Search for the cell housing the specified text and yield its [x, y] center coordinate. 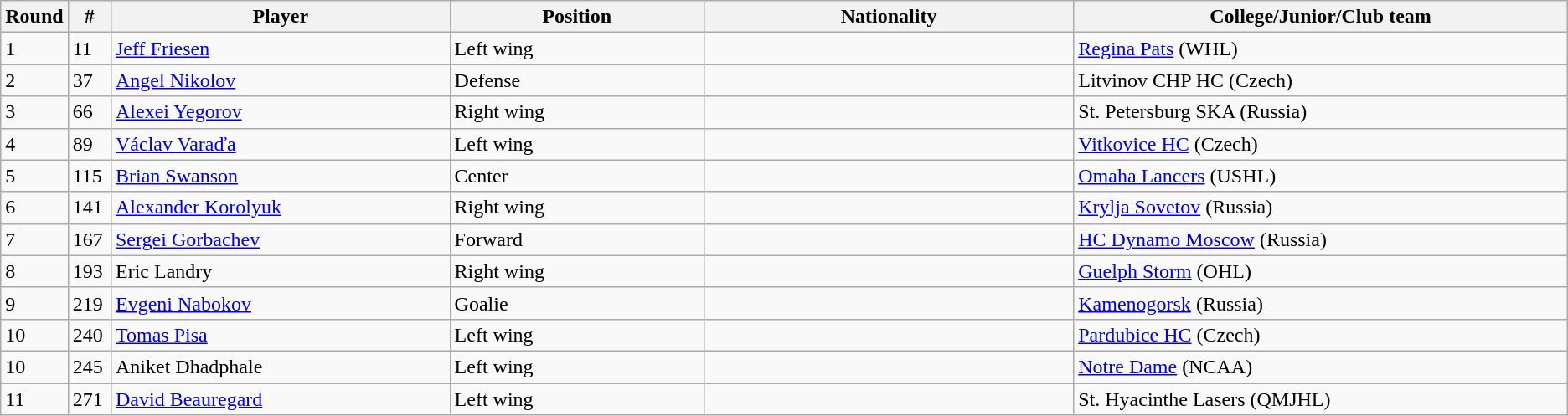
HC Dynamo Moscow (Russia) [1321, 239]
219 [89, 303]
Tomas Pisa [280, 335]
7 [34, 239]
66 [89, 112]
8 [34, 271]
Regina Pats (WHL) [1321, 49]
Nationality [890, 17]
4 [34, 144]
245 [89, 367]
Evgeni Nabokov [280, 303]
Václav Varaďa [280, 144]
Vitkovice HC (Czech) [1321, 144]
Round [34, 17]
Angel Nikolov [280, 80]
Litvinov CHP HC (Czech) [1321, 80]
6 [34, 208]
Defense [576, 80]
1 [34, 49]
Forward [576, 239]
Krylja Sovetov (Russia) [1321, 208]
Jeff Friesen [280, 49]
Notre Dame (NCAA) [1321, 367]
Eric Landry [280, 271]
141 [89, 208]
College/Junior/Club team [1321, 17]
9 [34, 303]
193 [89, 271]
271 [89, 399]
Center [576, 176]
115 [89, 176]
167 [89, 239]
Omaha Lancers (USHL) [1321, 176]
Alexander Korolyuk [280, 208]
# [89, 17]
240 [89, 335]
Aniket Dhadphale [280, 367]
5 [34, 176]
Position [576, 17]
89 [89, 144]
2 [34, 80]
St. Hyacinthe Lasers (QMJHL) [1321, 399]
Sergei Gorbachev [280, 239]
3 [34, 112]
Brian Swanson [280, 176]
Kamenogorsk (Russia) [1321, 303]
Pardubice HC (Czech) [1321, 335]
St. Petersburg SKA (Russia) [1321, 112]
David Beauregard [280, 399]
Guelph Storm (OHL) [1321, 271]
37 [89, 80]
Alexei Yegorov [280, 112]
Goalie [576, 303]
Player [280, 17]
